Locate the cell with the specified text and output its (X, Y) center coordinate. 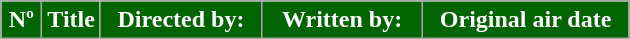
Directed by: (180, 20)
Nº (22, 20)
Written by: (342, 20)
Title (72, 20)
Original air date (526, 20)
